Detect which cell encompasses the target text, then output its (x, y) center coordinate. 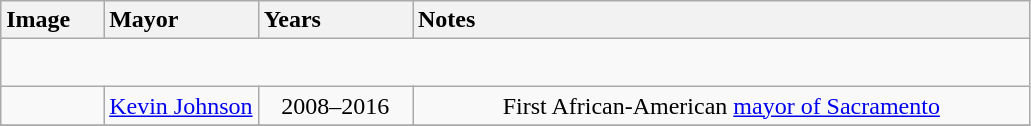
2008–2016 (335, 106)
Image (52, 20)
Kevin Johnson (181, 106)
Mayor (181, 20)
First African-American mayor of Sacramento (721, 106)
Years (335, 20)
Notes (721, 20)
